Extract the [X, Y] coordinate from the center of the cell holding the provided text.  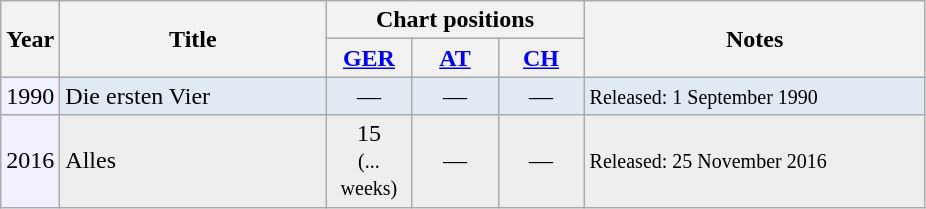
Notes [754, 39]
2016 [30, 161]
Released: 25 November 2016 [754, 161]
Die ersten Vier [193, 96]
AT [455, 58]
Chart positions [455, 20]
15(... weeks) [369, 161]
GER [369, 58]
Released: 1 September 1990 [754, 96]
Year [30, 39]
CH [541, 58]
1990 [30, 96]
Title [193, 39]
Alles [193, 161]
